Return (X, Y) of the center of cell containing provided text 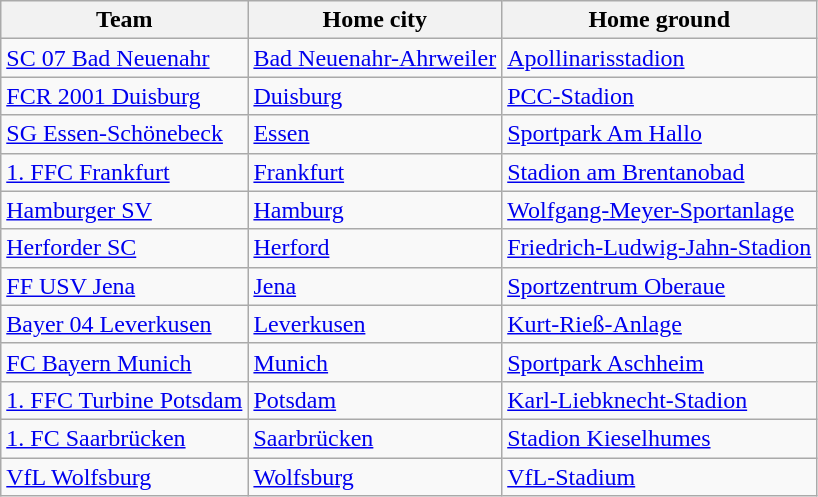
SC 07 Bad Neuenahr (124, 58)
Sportzentrum Oberaue (660, 286)
Apollinarisstadion (660, 58)
1. FFC Turbine Potsdam (124, 400)
Essen (375, 134)
PCC-Stadion (660, 96)
Herforder SC (124, 248)
1. FC Saarbrücken (124, 438)
Stadion Kieselhumes (660, 438)
Kurt-Rieß-Anlage (660, 324)
1. FFC Frankfurt (124, 172)
Bayer 04 Leverkusen (124, 324)
Sportpark Am Hallo (660, 134)
Wolfsburg (375, 477)
Herford (375, 248)
FF USV Jena (124, 286)
Karl-Liebknecht-Stadion (660, 400)
Jena (375, 286)
VfL Wolfsburg (124, 477)
Sportpark Aschheim (660, 362)
Duisburg (375, 96)
Wolfgang-Meyer-Sportanlage (660, 210)
Home ground (660, 20)
Saarbrücken (375, 438)
Bad Neuenahr-Ahrweiler (375, 58)
VfL-Stadium (660, 477)
FC Bayern Munich (124, 362)
Frankfurt (375, 172)
Team (124, 20)
SG Essen-Schönebeck (124, 134)
Munich (375, 362)
Stadion am Brentanobad (660, 172)
Home city (375, 20)
Leverkusen (375, 324)
Potsdam (375, 400)
FCR 2001 Duisburg (124, 96)
Hamburg (375, 210)
Friedrich-Ludwig-Jahn-Stadion (660, 248)
Hamburger SV (124, 210)
